Search for the cell housing the specified text and yield its [X, Y] center coordinate. 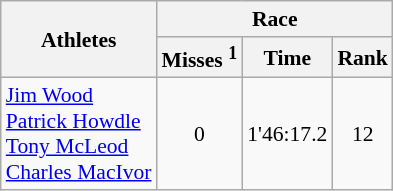
Race [275, 19]
12 [362, 134]
Athletes [79, 40]
Rank [362, 58]
1'46:17.2 [287, 134]
Jim WoodPatrick HowdleTony McLeodCharles MacIvor [79, 134]
Time [287, 58]
Misses 1 [200, 58]
0 [200, 134]
